For the text-containing cell, return its midpoint in [X, Y] coordinate format. 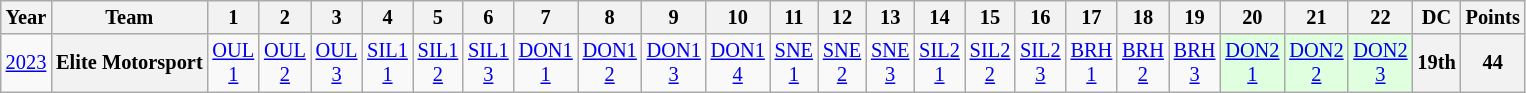
DC [1436, 17]
22 [1380, 17]
19th [1436, 63]
12 [842, 17]
SIL13 [488, 63]
BRH1 [1092, 63]
SNE2 [842, 63]
Points [1493, 17]
5 [438, 17]
2023 [26, 63]
SNE3 [890, 63]
21 [1316, 17]
8 [610, 17]
SNE1 [794, 63]
20 [1252, 17]
4 [387, 17]
16 [1040, 17]
BRH3 [1195, 63]
DON12 [610, 63]
18 [1143, 17]
SIL21 [939, 63]
DON23 [1380, 63]
Year [26, 17]
10 [738, 17]
SIL11 [387, 63]
11 [794, 17]
1 [234, 17]
DON14 [738, 63]
13 [890, 17]
14 [939, 17]
19 [1195, 17]
OUL1 [234, 63]
DON11 [546, 63]
BRH2 [1143, 63]
SIL22 [990, 63]
3 [337, 17]
44 [1493, 63]
15 [990, 17]
SIL12 [438, 63]
Elite Motorsport [129, 63]
Team [129, 17]
DON22 [1316, 63]
17 [1092, 17]
OUL2 [285, 63]
OUL3 [337, 63]
DON13 [674, 63]
DON21 [1252, 63]
SIL23 [1040, 63]
6 [488, 17]
7 [546, 17]
9 [674, 17]
2 [285, 17]
